Determine the (x, y) coordinate at the center of the cell enclosing the given text.  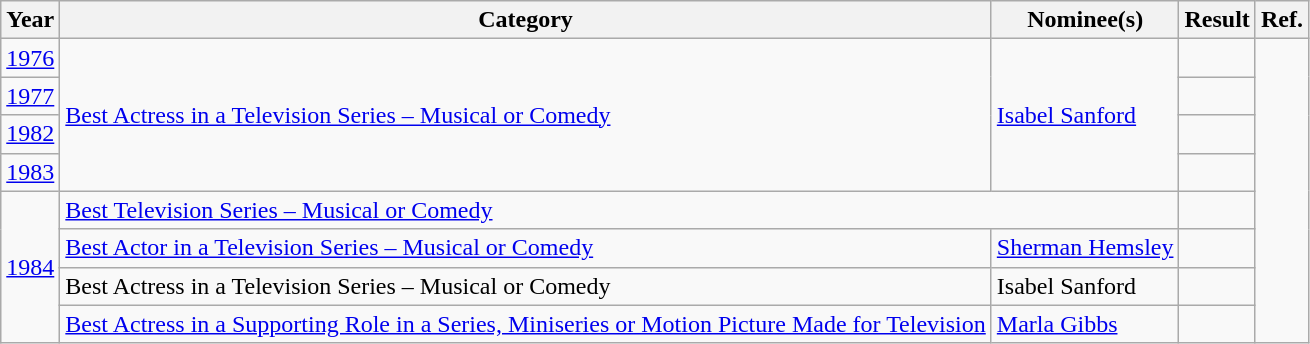
Best Actor in a Television Series – Musical or Comedy (526, 248)
1982 (30, 134)
Result (1217, 20)
1976 (30, 58)
Best Television Series – Musical or Comedy (620, 210)
1983 (30, 172)
Nominee(s) (1085, 20)
Ref. (1282, 20)
1977 (30, 96)
Marla Gibbs (1085, 324)
Category (526, 20)
Best Actress in a Supporting Role in a Series, Miniseries or Motion Picture Made for Television (526, 324)
1984 (30, 267)
Year (30, 20)
Sherman Hemsley (1085, 248)
